Pinpoint the cell where the given text exists, returning its [X, Y] midpoint coordinate. 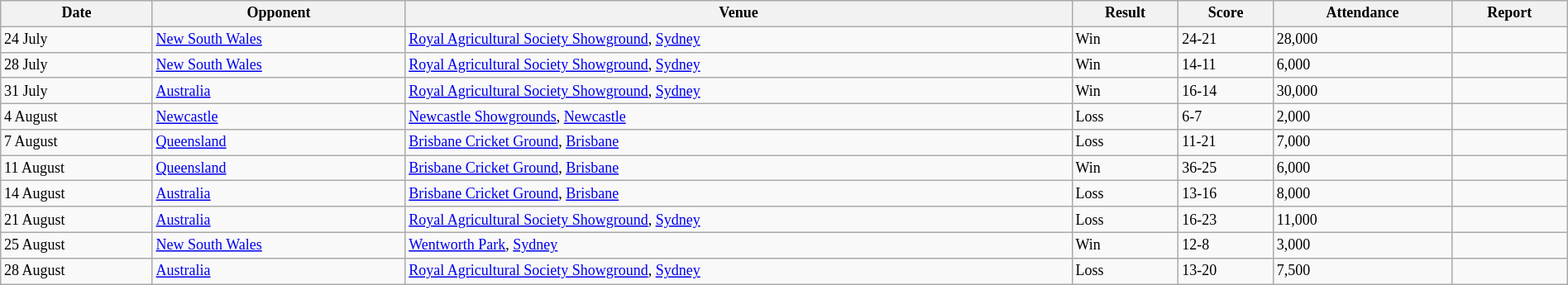
Wentworth Park, Sydney [739, 245]
28 August [76, 271]
3,000 [1362, 245]
25 August [76, 245]
24 July [76, 40]
6-7 [1226, 116]
14 August [76, 193]
11 August [76, 169]
11,000 [1362, 220]
13-16 [1226, 193]
Score [1226, 13]
16-23 [1226, 220]
Venue [739, 13]
Attendance [1362, 13]
31 July [76, 91]
16-14 [1226, 91]
7,500 [1362, 271]
13-20 [1226, 271]
30,000 [1362, 91]
28 July [76, 64]
14-11 [1226, 64]
21 August [76, 220]
7 August [76, 142]
Report [1509, 13]
Result [1125, 13]
Newcastle Showgrounds, Newcastle [739, 116]
24-21 [1226, 40]
36-25 [1226, 169]
28,000 [1362, 40]
8,000 [1362, 193]
Opponent [279, 13]
Date [76, 13]
12-8 [1226, 245]
2,000 [1362, 116]
Newcastle [279, 116]
11-21 [1226, 142]
7,000 [1362, 142]
4 August [76, 116]
